Return [x, y] of the center of cell containing provided text 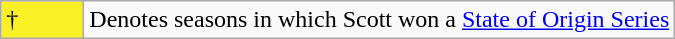
Denotes seasons in which Scott won a State of Origin Series [380, 20]
† [42, 20]
